Pinpoint the cell where the given text exists, returning its [X, Y] midpoint coordinate. 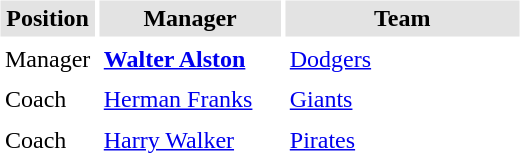
Position [47, 18]
Giants [402, 100]
Herman Franks [190, 100]
Dodgers [402, 59]
Coach [47, 100]
Team [402, 18]
Walter Alston [190, 59]
